For the text-containing cell, return its midpoint in [x, y] coordinate format. 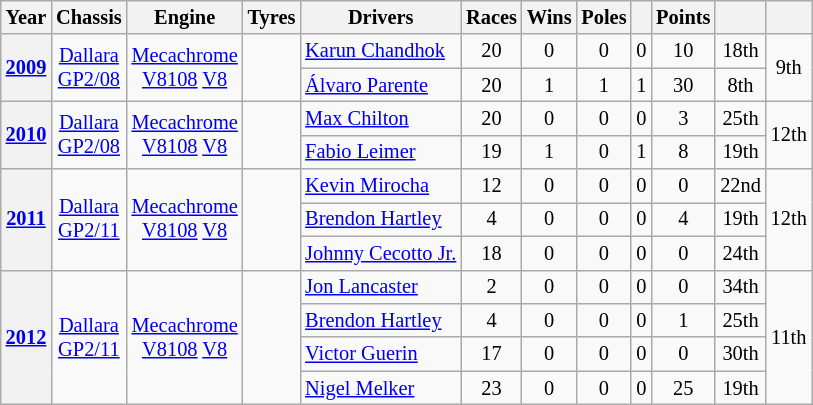
3 [683, 118]
34th [740, 287]
Drivers [380, 17]
12 [492, 186]
11th [789, 338]
Tyres [272, 17]
8 [683, 152]
Max Chilton [380, 118]
23 [492, 388]
2009 [26, 68]
22nd [740, 186]
Wins [550, 17]
24th [740, 253]
19 [492, 152]
18 [492, 253]
Karun Chandhok [380, 51]
9th [789, 68]
25 [683, 388]
Victor Guerin [380, 354]
Jon Lancaster [380, 287]
Johnny Cecotto Jr. [380, 253]
Points [683, 17]
17 [492, 354]
10 [683, 51]
8th [740, 85]
Poles [604, 17]
30 [683, 85]
Nigel Melker [380, 388]
Races [492, 17]
2012 [26, 338]
Chassis [88, 17]
2010 [26, 134]
2 [492, 287]
Engine [185, 17]
Álvaro Parente [380, 85]
2011 [26, 220]
30th [740, 354]
Kevin Mirocha [380, 186]
18th [740, 51]
Fabio Leimer [380, 152]
Year [26, 17]
